Scan for the cell matching the given text and deliver its [x, y] coordinate at center. 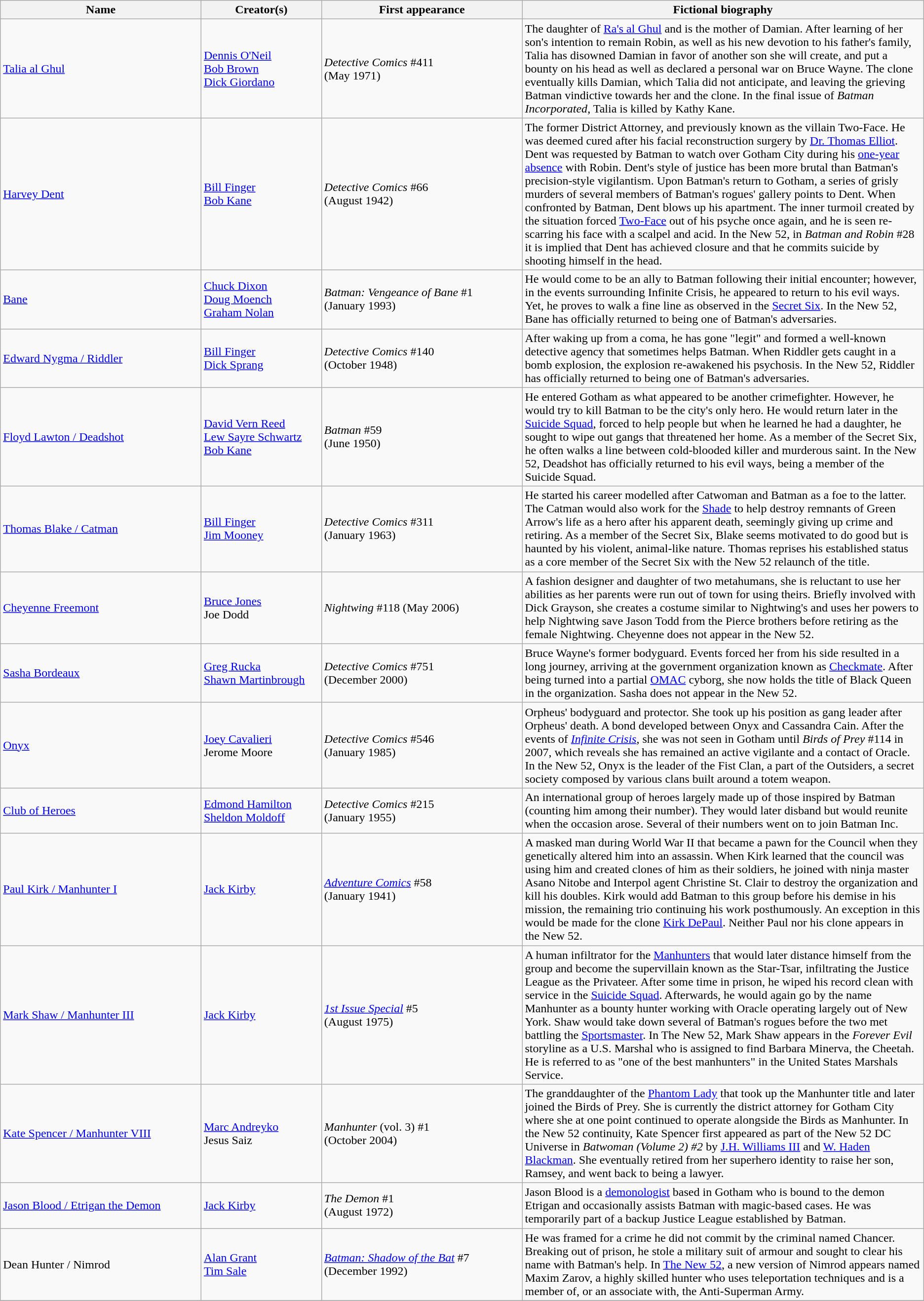
Jason Blood / Etrigan the Demon [101, 1206]
Detective Comics #546(January 1985) [422, 745]
Creator(s) [261, 10]
Adventure Comics #58(January 1941) [422, 889]
Edmond HamiltonSheldon Moldoff [261, 810]
Talia al Ghul [101, 69]
Sasha Bordeaux [101, 673]
Batman #59(June 1950) [422, 437]
Dean Hunter / Nimrod [101, 1264]
Club of Heroes [101, 810]
Name [101, 10]
Thomas Blake / Catman [101, 529]
1st Issue Special #5(August 1975) [422, 1015]
Bane [101, 299]
Detective Comics #411(May 1971) [422, 69]
The Demon #1(August 1972) [422, 1206]
Fictional biography [723, 10]
Kate Spencer / Manhunter VIII [101, 1134]
Mark Shaw / Manhunter III [101, 1015]
Joey CavalieriJerome Moore [261, 745]
Alan GrantTim Sale [261, 1264]
Detective Comics #66(August 1942) [422, 194]
First appearance [422, 10]
Chuck DixonDoug MoenchGraham Nolan [261, 299]
Bill FingerJim Mooney [261, 529]
Marc AndreykoJesus Saiz [261, 1134]
Onyx [101, 745]
Detective Comics #140(October 1948) [422, 358]
Batman: Shadow of the Bat #7(December 1992) [422, 1264]
Floyd Lawton / Deadshot [101, 437]
Paul Kirk / Manhunter I [101, 889]
Batman: Vengeance of Bane #1(January 1993) [422, 299]
David Vern ReedLew Sayre SchwartzBob Kane [261, 437]
Bill FingerBob Kane [261, 194]
Greg RuckaShawn Martinbrough [261, 673]
Nightwing #118 (May 2006) [422, 608]
Detective Comics #311(January 1963) [422, 529]
Dennis O'NeilBob BrownDick Giordano [261, 69]
Bill FingerDick Sprang [261, 358]
Harvey Dent [101, 194]
Detective Comics #751(December 2000) [422, 673]
Cheyenne Freemont [101, 608]
Bruce JonesJoe Dodd [261, 608]
Manhunter (vol. 3) #1(October 2004) [422, 1134]
Edward Nygma / Riddler [101, 358]
Detective Comics #215(January 1955) [422, 810]
